Pinpoint the cell where the given text exists, returning its (X, Y) midpoint coordinate. 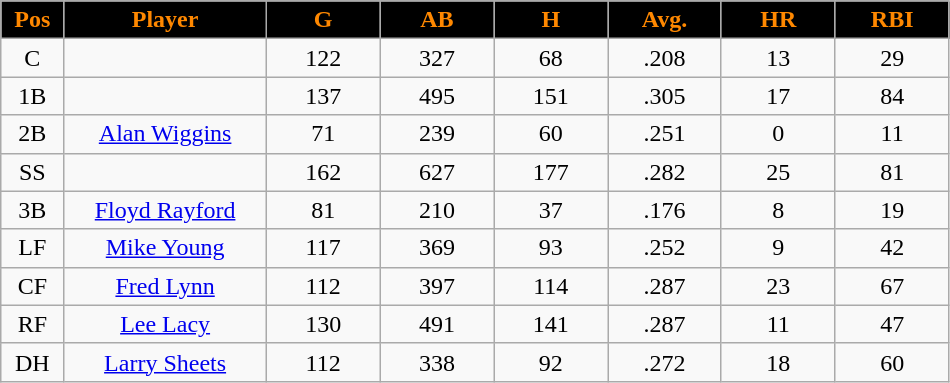
47 (892, 324)
Floyd Rayford (165, 210)
210 (437, 210)
13 (778, 58)
122 (323, 58)
338 (437, 362)
.252 (665, 248)
17 (778, 96)
LF (32, 248)
Avg. (665, 20)
71 (323, 134)
C (32, 58)
8 (778, 210)
369 (437, 248)
114 (551, 286)
25 (778, 172)
117 (323, 248)
HR (778, 20)
RBI (892, 20)
495 (437, 96)
H (551, 20)
67 (892, 286)
.208 (665, 58)
RF (32, 324)
18 (778, 362)
397 (437, 286)
3B (32, 210)
.305 (665, 96)
Alan Wiggins (165, 134)
137 (323, 96)
1B (32, 96)
42 (892, 248)
Mike Young (165, 248)
Larry Sheets (165, 362)
68 (551, 58)
G (323, 20)
177 (551, 172)
.272 (665, 362)
SS (32, 172)
84 (892, 96)
Lee Lacy (165, 324)
239 (437, 134)
327 (437, 58)
29 (892, 58)
0 (778, 134)
23 (778, 286)
DH (32, 362)
151 (551, 96)
627 (437, 172)
Pos (32, 20)
141 (551, 324)
Player (165, 20)
Fred Lynn (165, 286)
93 (551, 248)
AB (437, 20)
9 (778, 248)
162 (323, 172)
CF (32, 286)
19 (892, 210)
491 (437, 324)
.282 (665, 172)
2B (32, 134)
130 (323, 324)
92 (551, 362)
37 (551, 210)
.176 (665, 210)
.251 (665, 134)
